Identify which cell holds the provided text, then report its [x, y] central coordinate. 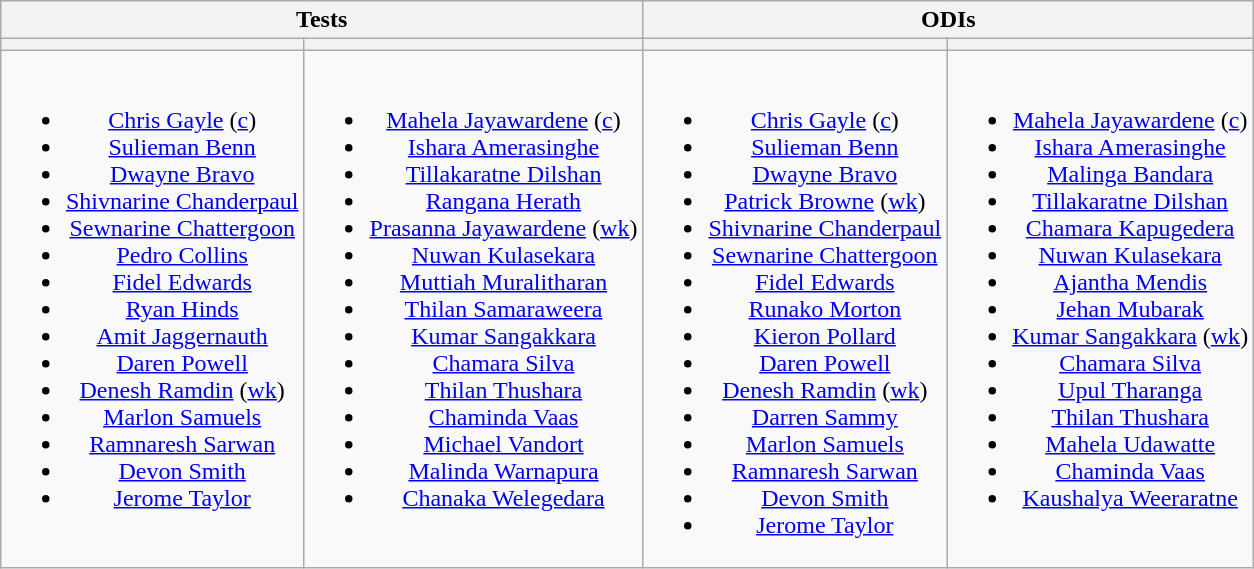
Tests [322, 20]
ODIs [948, 20]
